Provide the (X, Y) coordinate of the cell's center where the given text is located.  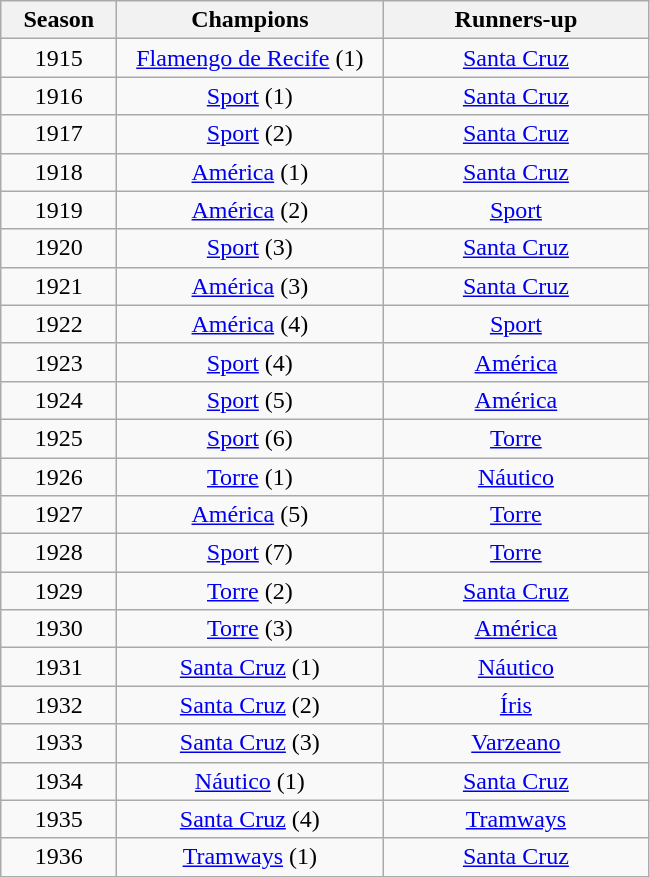
América (5) (250, 515)
1918 (59, 172)
1915 (59, 58)
Sport (7) (250, 553)
Sport (4) (250, 362)
1934 (59, 781)
1923 (59, 362)
1932 (59, 705)
1929 (59, 591)
1921 (59, 286)
Santa Cruz (4) (250, 819)
Sport (5) (250, 400)
Season (59, 20)
1931 (59, 667)
Torre (3) (250, 629)
América (3) (250, 286)
Torre (1) (250, 477)
Sport (1) (250, 96)
Sport (2) (250, 134)
1928 (59, 553)
América (4) (250, 324)
Flamengo de Recife (1) (250, 58)
1924 (59, 400)
1933 (59, 743)
1916 (59, 96)
Náutico (1) (250, 781)
Santa Cruz (2) (250, 705)
Tramways (1) (250, 857)
1935 (59, 819)
1920 (59, 248)
1930 (59, 629)
1926 (59, 477)
Runners-up (516, 20)
Torre (2) (250, 591)
Sport (6) (250, 438)
1936 (59, 857)
América (1) (250, 172)
Varzeano (516, 743)
Tramways (516, 819)
Sport (3) (250, 248)
Champions (250, 20)
1919 (59, 210)
1922 (59, 324)
1927 (59, 515)
Íris (516, 705)
Santa Cruz (3) (250, 743)
América (2) (250, 210)
1925 (59, 438)
1917 (59, 134)
Santa Cruz (1) (250, 667)
